Search for the cell housing the specified text and yield its (X, Y) center coordinate. 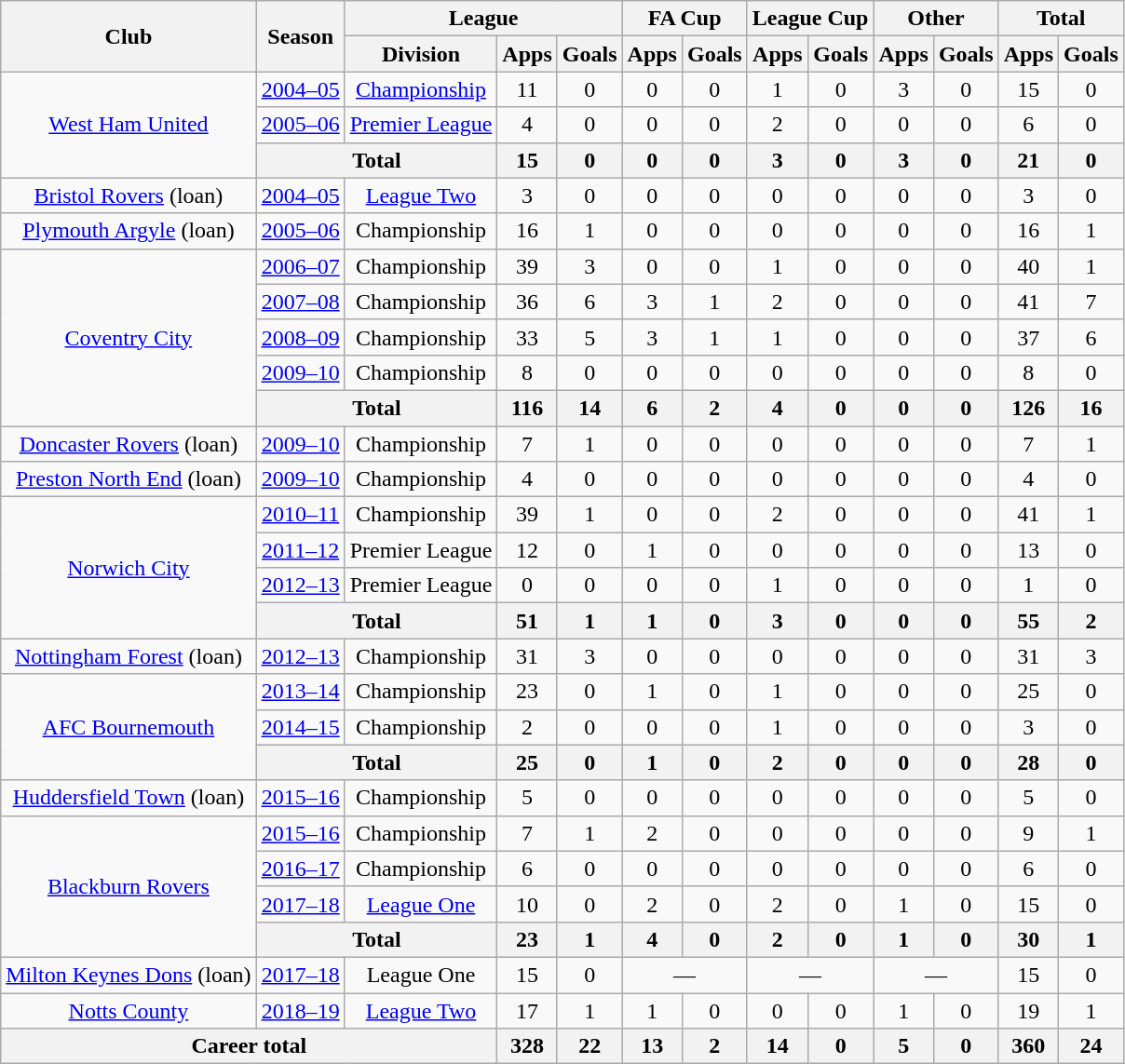
Preston North End (loan) (129, 479)
2018–19 (300, 1010)
Huddersfield Town (loan) (129, 798)
Other (936, 19)
Season (300, 36)
116 (527, 408)
Norwich City (129, 568)
Club (129, 36)
Nottingham Forest (loan) (129, 656)
Notts County (129, 1010)
League (483, 19)
126 (1028, 408)
League Cup (810, 19)
24 (1091, 1046)
40 (1028, 266)
Coventry City (129, 337)
2008–09 (300, 337)
Milton Keynes Dons (loan) (129, 975)
Blackburn Rovers (129, 886)
West Ham United (129, 125)
11 (527, 89)
37 (1028, 337)
17 (527, 1010)
2014–15 (300, 727)
2006–07 (300, 266)
36 (527, 302)
Bristol Rovers (loan) (129, 195)
328 (527, 1046)
Career total (250, 1046)
55 (1028, 621)
Doncaster Rovers (loan) (129, 444)
33 (527, 337)
Division (421, 54)
19 (1028, 1010)
FA Cup (684, 19)
28 (1028, 762)
2013–14 (300, 692)
12 (527, 550)
21 (1028, 160)
2010–11 (300, 515)
9 (1028, 833)
2016–17 (300, 869)
51 (527, 621)
AFC Bournemouth (129, 727)
10 (527, 904)
Plymouth Argyle (loan) (129, 231)
360 (1028, 1046)
2007–08 (300, 302)
30 (1028, 939)
2011–12 (300, 550)
22 (590, 1046)
